Extract the (X, Y) coordinate from the center of the cell holding the provided text.  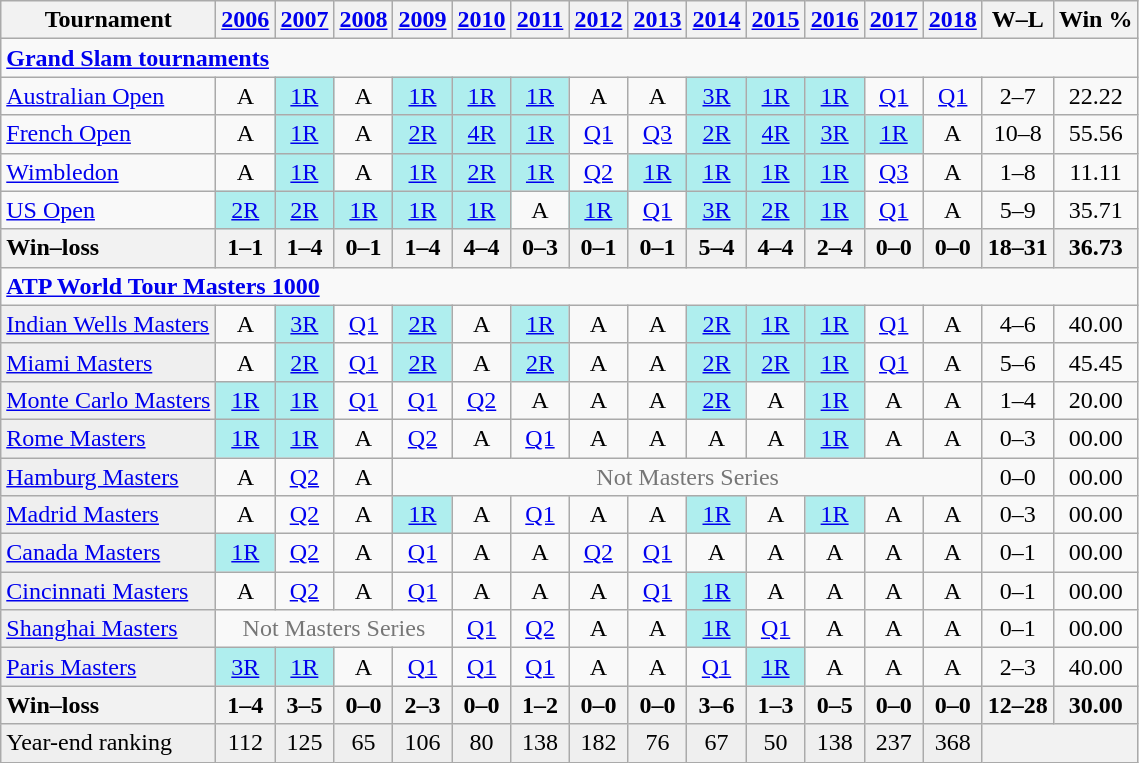
2012 (598, 20)
5–6 (1018, 362)
2013 (658, 20)
80 (482, 743)
2018 (952, 20)
Hamburg Masters (108, 477)
1–1 (246, 248)
2014 (716, 20)
2015 (776, 20)
Paris Masters (108, 667)
Year-end ranking (108, 743)
2011 (540, 20)
1–8 (1018, 172)
237 (894, 743)
65 (364, 743)
2–7 (1018, 96)
5–4 (716, 248)
0–5 (834, 705)
Tournament (108, 20)
US Open (108, 210)
Miami Masters (108, 362)
2010 (482, 20)
12–28 (1018, 705)
18–31 (1018, 248)
22.22 (1096, 96)
50 (776, 743)
45.45 (1096, 362)
Madrid Masters (108, 515)
3–5 (304, 705)
106 (422, 743)
35.71 (1096, 210)
Win % (1096, 20)
76 (658, 743)
11.11 (1096, 172)
2009 (422, 20)
Cincinnati Masters (108, 591)
2007 (304, 20)
2008 (364, 20)
2017 (894, 20)
368 (952, 743)
36.73 (1096, 248)
Indian Wells Masters (108, 324)
182 (598, 743)
3–6 (716, 705)
Rome Masters (108, 438)
2–4 (834, 248)
Grand Slam tournaments (570, 58)
67 (716, 743)
112 (246, 743)
2016 (834, 20)
Shanghai Masters (108, 629)
10–8 (1018, 134)
2006 (246, 20)
20.00 (1096, 400)
Australian Open (108, 96)
Wimbledon (108, 172)
125 (304, 743)
Canada Masters (108, 553)
30.00 (1096, 705)
55.56 (1096, 134)
Monte Carlo Masters (108, 400)
W–L (1018, 20)
French Open (108, 134)
1–3 (776, 705)
ATP World Tour Masters 1000 (570, 286)
1–2 (540, 705)
4–6 (1018, 324)
5–9 (1018, 210)
